Provide the [x, y] coordinate of the cell's center where the given text is located.  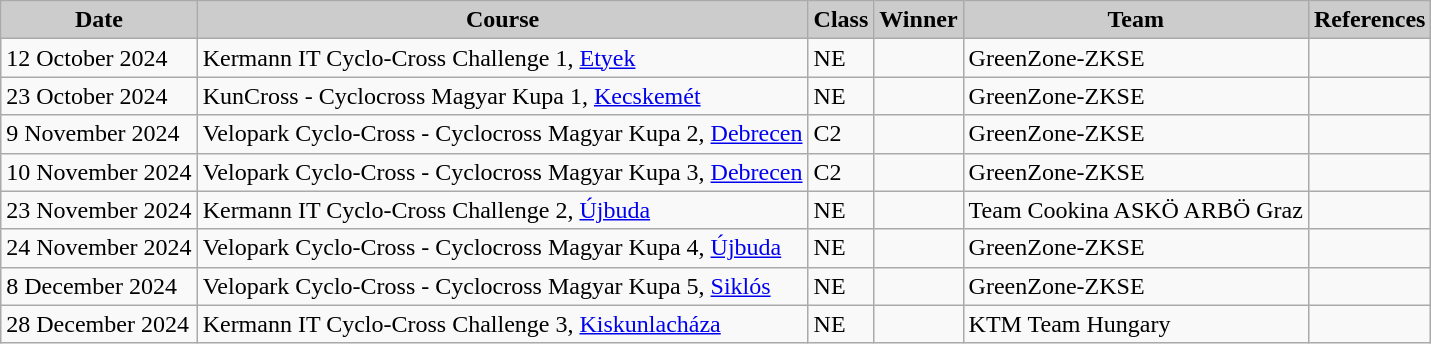
23 October 2024 [99, 96]
Team [1136, 20]
Velopark Cyclo-Cross - Cyclocross Magyar Kupa 4, Újbuda [502, 248]
24 November 2024 [99, 248]
12 October 2024 [99, 58]
Velopark Cyclo-Cross - Cyclocross Magyar Kupa 3, Debrecen [502, 172]
Kermann IT Cyclo-Cross Challenge 1, Etyek [502, 58]
10 November 2024 [99, 172]
Winner [918, 20]
KunCross - Cyclocross Magyar Kupa 1, Kecskemét [502, 96]
9 November 2024 [99, 134]
KTM Team Hungary [1136, 324]
Kermann IT Cyclo-Cross Challenge 3, Kiskunlacháza [502, 324]
23 November 2024 [99, 210]
Course [502, 20]
8 December 2024 [99, 286]
References [1370, 20]
Velopark Cyclo-Cross - Cyclocross Magyar Kupa 5, Siklós [502, 286]
Class [841, 20]
Velopark Cyclo-Cross - Cyclocross Magyar Kupa 2, Debrecen [502, 134]
Team Cookina ASKÖ ARBÖ Graz [1136, 210]
Date [99, 20]
28 December 2024 [99, 324]
Kermann IT Cyclo-Cross Challenge 2, Újbuda [502, 210]
